Pinpoint the cell where the given text exists, returning its (X, Y) midpoint coordinate. 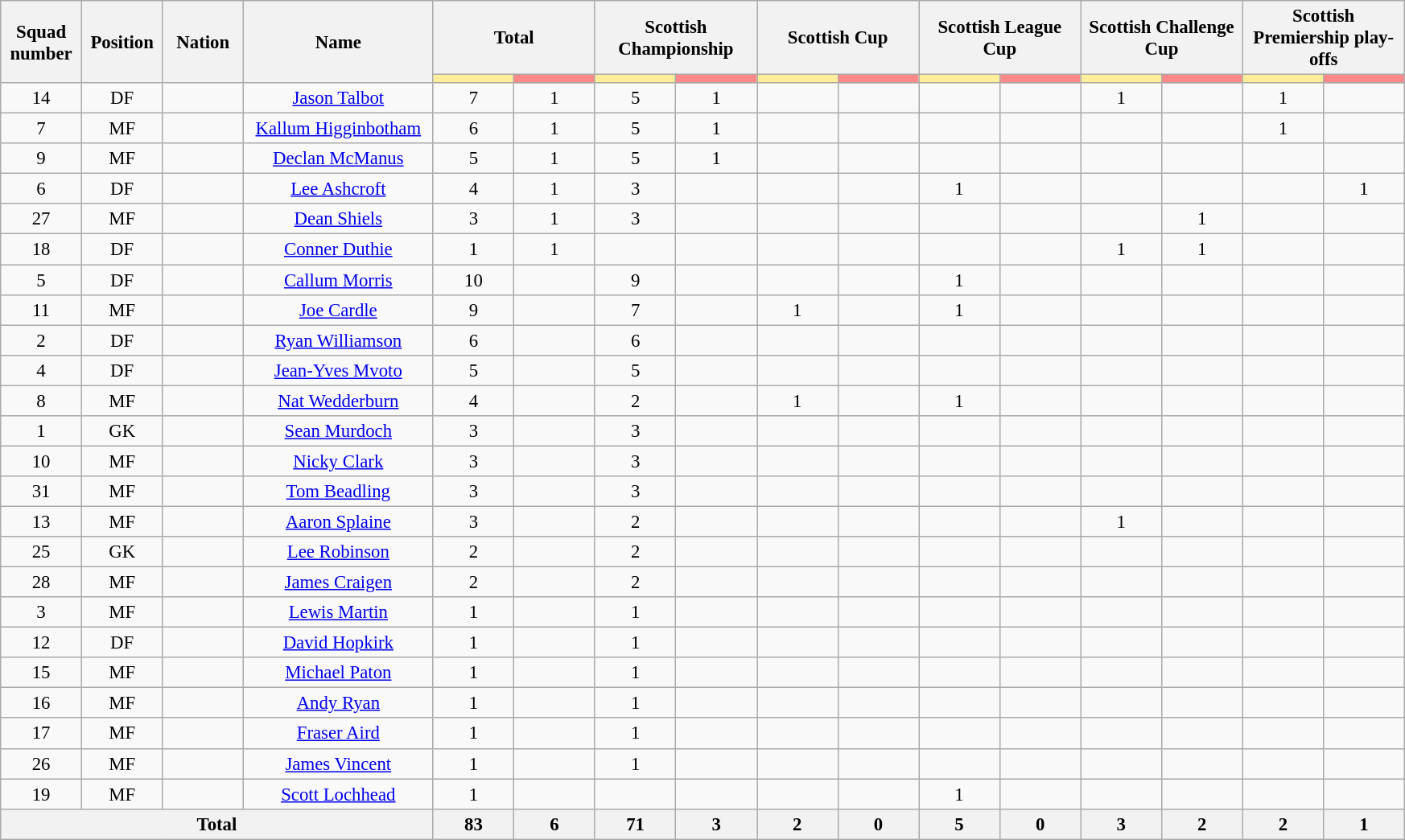
Scottish League Cup (999, 38)
Kallum Higginbotham (339, 129)
25 (42, 552)
Squad number (42, 42)
Callum Morris (339, 280)
Dean Shiels (339, 220)
19 (42, 794)
Andy Ryan (339, 703)
David Hopkirk (339, 643)
31 (42, 492)
28 (42, 583)
83 (473, 824)
13 (42, 521)
18 (42, 249)
Ryan Williamson (339, 340)
Lewis Martin (339, 612)
James Craigen (339, 583)
Nicky Clark (339, 461)
8 (42, 401)
Fraser Aird (339, 734)
27 (42, 220)
12 (42, 643)
Position (122, 42)
Conner Duthie (339, 249)
Lee Ashcroft (339, 189)
Joe Cardle (339, 310)
Scottish Cup (837, 38)
15 (42, 673)
Scottish Challenge Cup (1162, 38)
16 (42, 703)
Nat Wedderburn (339, 401)
Name (339, 42)
Jean-Yves Mvoto (339, 370)
17 (42, 734)
Nation (203, 42)
Jason Talbot (339, 98)
Declan McManus (339, 159)
Tom Beadling (339, 492)
Scott Lochhead (339, 794)
11 (42, 310)
Scottish Premiership play-offs (1323, 38)
James Vincent (339, 764)
Scottish Championship (676, 38)
26 (42, 764)
Sean Murdoch (339, 431)
Lee Robinson (339, 552)
14 (42, 98)
71 (636, 824)
Michael Paton (339, 673)
Aaron Splaine (339, 521)
